Pinpoint the cell where the given text exists, returning its [x, y] midpoint coordinate. 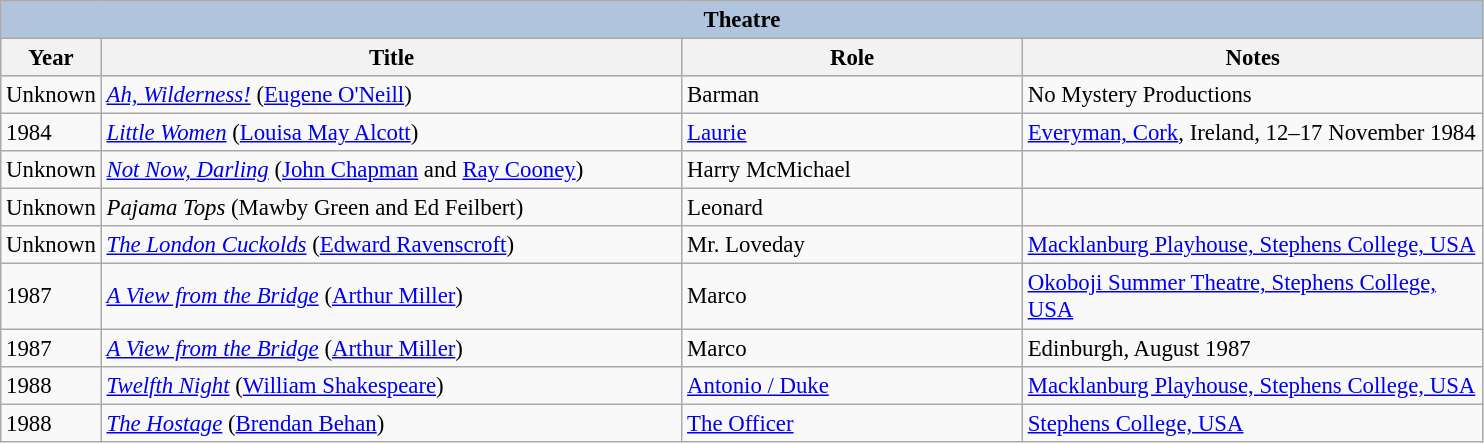
Not Now, Darling (John Chapman and Ray Cooney) [392, 170]
Stephens College, USA [1252, 423]
The London Cuckolds (Edward Ravenscroft) [392, 245]
The Hostage (Brendan Behan) [392, 423]
Year [51, 58]
The Officer [852, 423]
Barman [852, 95]
Notes [1252, 58]
1984 [51, 133]
Edinburgh, August 1987 [1252, 348]
Okoboji Summer Theatre, Stephens College, USA [1252, 296]
Laurie [852, 133]
Pajama Tops (Mawby Green and Ed Feilbert) [392, 208]
Leonard [852, 208]
Mr. Loveday [852, 245]
Antonio / Duke [852, 385]
Title [392, 58]
Little Women (Louisa May Alcott) [392, 133]
No Mystery Productions [1252, 95]
Everyman, Cork, Ireland, 12–17 November 1984 [1252, 133]
Role [852, 58]
Ah, Wilderness! (Eugene O'Neill) [392, 95]
Theatre [742, 20]
Twelfth Night (William Shakespeare) [392, 385]
Harry McMichael [852, 170]
